Find where the given text appears and provide that cell's center as (X, Y) coordinate. 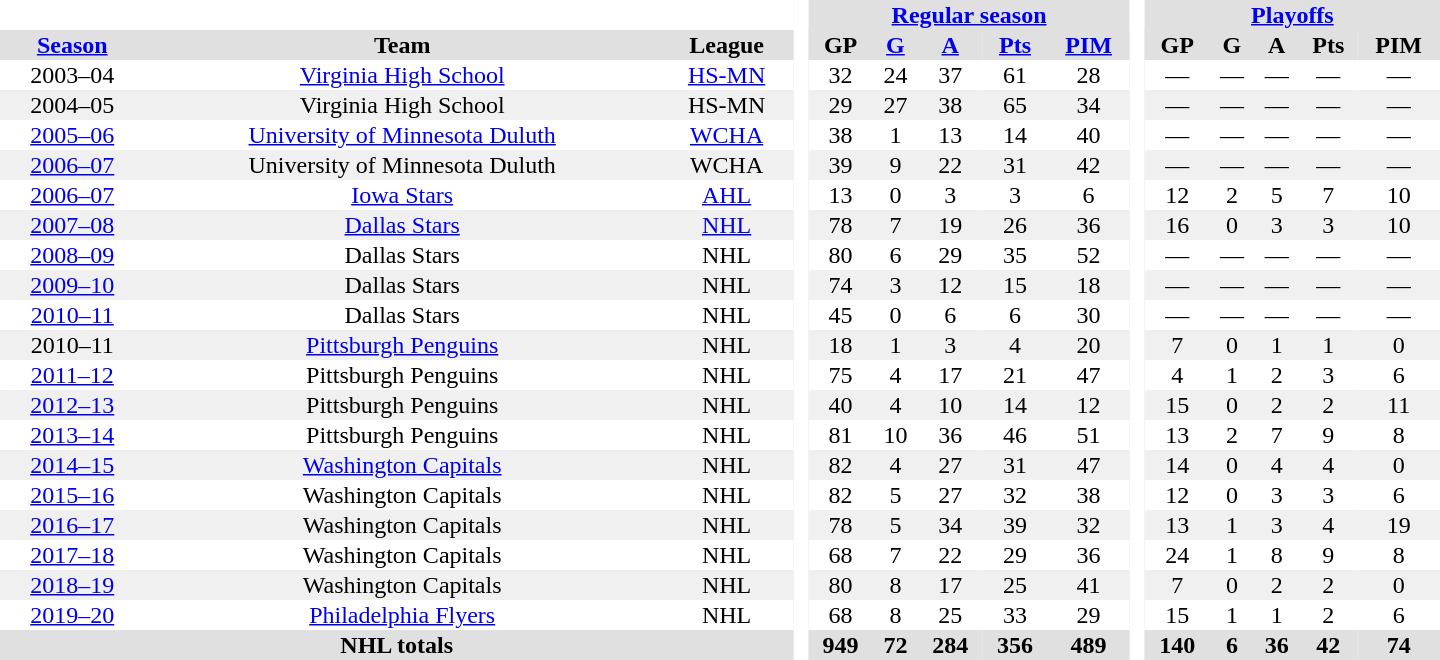
Team (402, 45)
81 (840, 435)
2009–10 (72, 285)
16 (1178, 225)
284 (950, 645)
489 (1088, 645)
2014–15 (72, 465)
2016–17 (72, 525)
2003–04 (72, 75)
2018–19 (72, 585)
2011–12 (72, 375)
AHL (726, 195)
26 (1016, 225)
Season (72, 45)
356 (1016, 645)
2015–16 (72, 495)
949 (840, 645)
30 (1088, 315)
Philadelphia Flyers (402, 615)
41 (1088, 585)
45 (840, 315)
2019–20 (72, 615)
2008–09 (72, 255)
2004–05 (72, 105)
21 (1016, 375)
League (726, 45)
2007–08 (72, 225)
35 (1016, 255)
Playoffs (1292, 15)
51 (1088, 435)
75 (840, 375)
37 (950, 75)
2012–13 (72, 405)
140 (1178, 645)
2017–18 (72, 555)
20 (1088, 345)
61 (1016, 75)
52 (1088, 255)
65 (1016, 105)
46 (1016, 435)
Regular season (969, 15)
2005–06 (72, 135)
11 (1398, 405)
Iowa Stars (402, 195)
NHL totals (396, 645)
33 (1016, 615)
72 (896, 645)
2013–14 (72, 435)
28 (1088, 75)
